Search for the cell housing the specified text and yield its (X, Y) center coordinate. 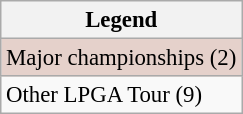
Other LPGA Tour (9) (122, 95)
Major championships (2) (122, 58)
Legend (122, 20)
